Identify which cell holds the provided text, then report its [x, y] central coordinate. 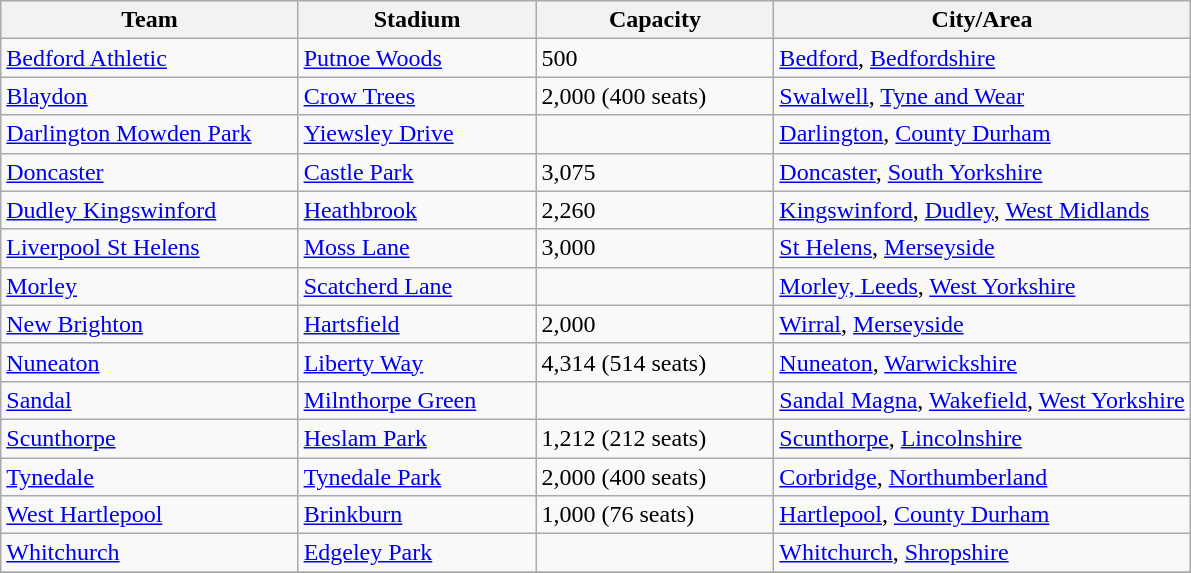
2,000 [655, 324]
Tynedale [150, 477]
Hartlepool, County Durham [982, 515]
Whitchurch, Shropshire [982, 553]
Scunthorpe, Lincolnshire [982, 438]
Morley, Leeds, West Yorkshire [982, 286]
Morley [150, 286]
Stadium [417, 20]
Team [150, 20]
Brinkburn [417, 515]
Edgeley Park [417, 553]
Nuneaton, Warwickshire [982, 362]
Bedford, Bedfordshire [982, 58]
New Brighton [150, 324]
500 [655, 58]
1,212 (212 seats) [655, 438]
1,000 (76 seats) [655, 515]
Capacity [655, 20]
Scatcherd Lane [417, 286]
4,314 (514 seats) [655, 362]
Yiewsley Drive [417, 134]
Putnoe Woods [417, 58]
West Hartlepool [150, 515]
Sandal [150, 400]
Bedford Athletic [150, 58]
3,075 [655, 172]
Doncaster [150, 172]
St Helens, Merseyside [982, 248]
Wirral, Merseyside [982, 324]
Heathbrook [417, 210]
Swalwell, Tyne and Wear [982, 96]
Doncaster, South Yorkshire [982, 172]
Corbridge, Northumberland [982, 477]
Hartsfield [417, 324]
Crow Trees [417, 96]
Darlington, County Durham [982, 134]
Darlington Mowden Park [150, 134]
Tynedale Park [417, 477]
Dudley Kingswinford [150, 210]
Kingswinford, Dudley, West Midlands [982, 210]
Whitchurch [150, 553]
Liverpool St Helens [150, 248]
City/Area [982, 20]
Scunthorpe [150, 438]
Nuneaton [150, 362]
Liberty Way [417, 362]
Castle Park [417, 172]
Moss Lane [417, 248]
Heslam Park [417, 438]
2,260 [655, 210]
Sandal Magna, Wakefield, West Yorkshire [982, 400]
Blaydon [150, 96]
3,000 [655, 248]
Milnthorpe Green [417, 400]
